Determine the (X, Y) coordinate at the center of the cell enclosing the given text.  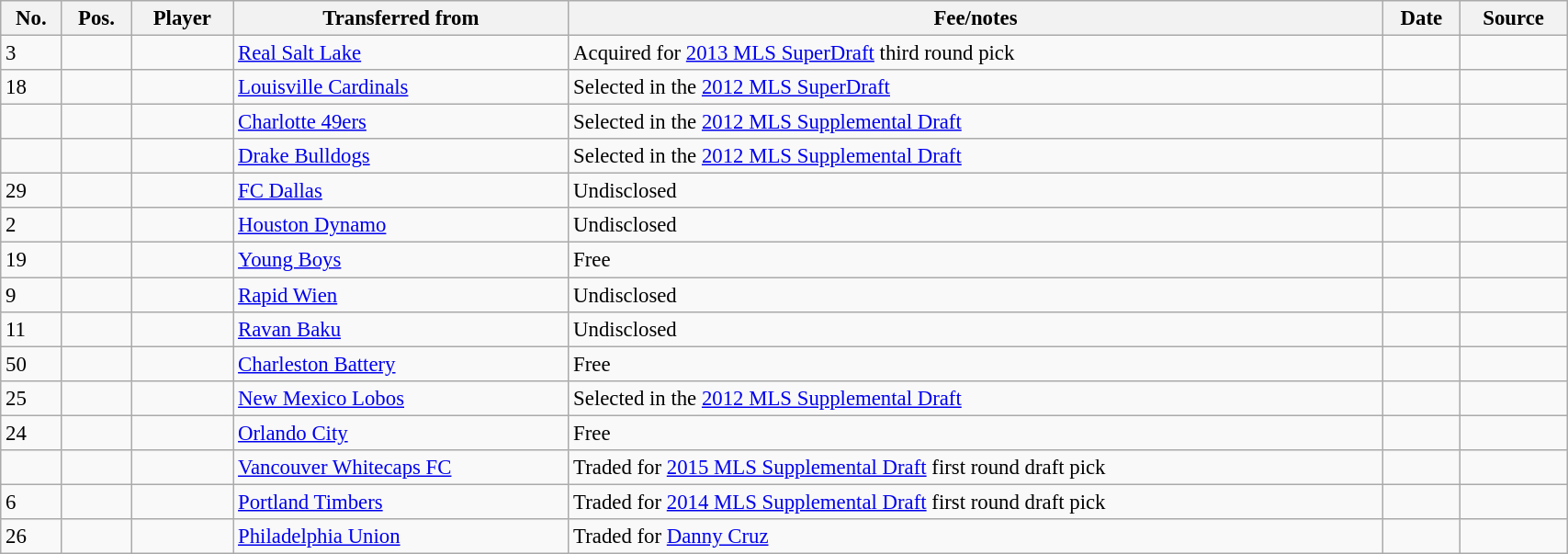
50 (31, 364)
Louisville Cardinals (400, 87)
Fee/notes (976, 18)
2 (31, 225)
Traded for 2014 MLS Supplemental Draft first round draft pick (976, 502)
Drake Bulldogs (400, 156)
24 (31, 433)
No. (31, 18)
6 (31, 502)
Acquired for 2013 MLS SuperDraft third round pick (976, 53)
Rapid Wien (400, 295)
Young Boys (400, 260)
Player (182, 18)
FC Dallas (400, 191)
18 (31, 87)
Charleston Battery (400, 364)
Traded for 2015 MLS Supplemental Draft first round draft pick (976, 468)
Traded for Danny Cruz (976, 537)
Date (1421, 18)
Selected in the 2012 MLS SuperDraft (976, 87)
Portland Timbers (400, 502)
Houston Dynamo (400, 225)
26 (31, 537)
Source (1514, 18)
Vancouver Whitecaps FC (400, 468)
Charlotte 49ers (400, 122)
Transferred from (400, 18)
Real Salt Lake (400, 53)
9 (31, 295)
3 (31, 53)
19 (31, 260)
29 (31, 191)
Ravan Baku (400, 329)
Orlando City (400, 433)
New Mexico Lobos (400, 398)
25 (31, 398)
Philadelphia Union (400, 537)
11 (31, 329)
Pos. (96, 18)
